Extract the (X, Y) coordinate from the center of the cell holding the provided text.  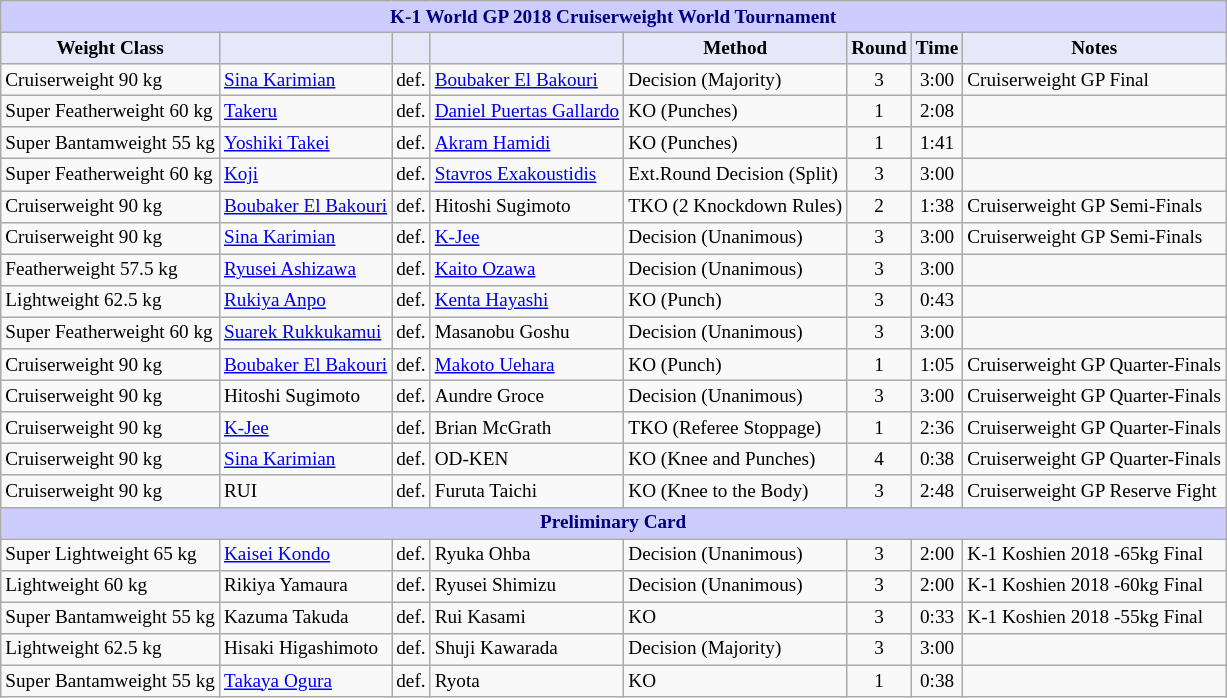
Masanobu Goshu (527, 333)
Akram Hamidi (527, 143)
1:41 (936, 143)
Notes (1094, 48)
OD-KEN (527, 460)
Kenta Hayashi (527, 301)
Takaya Ogura (305, 681)
Kaisei Kondo (305, 554)
Method (736, 48)
Aundre Groce (527, 396)
Furuta Taichi (527, 491)
K-1 World GP 2018 Cruiserweight World Tournament (614, 17)
Kazuma Takuda (305, 618)
RUI (305, 491)
2:48 (936, 491)
0:43 (936, 301)
Suarek Rukkukamui (305, 333)
K-1 Koshien 2018 -55kg Final (1094, 618)
2:36 (936, 428)
4 (880, 460)
Yoshiki Takei (305, 143)
Brian McGrath (527, 428)
Shuji Kawarada (527, 649)
Hisaki Higashimoto (305, 649)
Kaito Ozawa (527, 270)
TKO (2 Knockdown Rules) (736, 206)
Rikiya Yamaura (305, 586)
Rui Kasami (527, 618)
KO (Knee to the Body) (736, 491)
Cruiserweight GP Final (1094, 80)
Makoto Uehara (527, 365)
Ryota (527, 681)
Takeru (305, 111)
Rukiya Anpo (305, 301)
KO (Knee and Punches) (736, 460)
Lightweight 60 kg (110, 586)
Featherweight 57.5 kg (110, 270)
Daniel Puertas Gallardo (527, 111)
Ext.Round Decision (Split) (736, 175)
2 (880, 206)
1:38 (936, 206)
K-1 Koshien 2018 -60kg Final (1094, 586)
Ryusei Shimizu (527, 586)
0:33 (936, 618)
Stavros Exakoustidis (527, 175)
Weight Class (110, 48)
1:05 (936, 365)
Ryusei Ashizawa (305, 270)
TKO (Referee Stoppage) (736, 428)
Round (880, 48)
K-1 Koshien 2018 -65kg Final (1094, 554)
Super Lightweight 65 kg (110, 554)
Preliminary Card (614, 523)
Ryuka Ohba (527, 554)
Time (936, 48)
Koji (305, 175)
2:08 (936, 111)
Cruiserweight GP Reserve Fight (1094, 491)
